From the cell containing the given text, extract its center point as [x, y] coordinate. 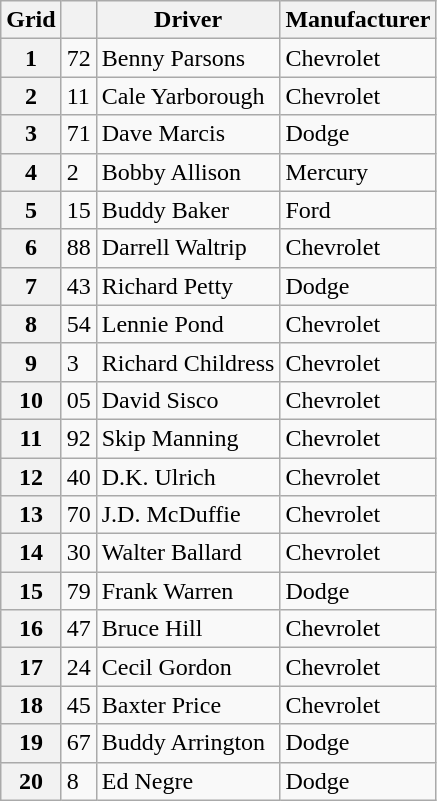
12 [31, 477]
Darrell Waltrip [188, 248]
16 [31, 629]
88 [78, 248]
24 [78, 667]
67 [78, 743]
D.K. Ulrich [188, 477]
Driver [188, 20]
20 [31, 781]
7 [31, 286]
Skip Manning [188, 438]
18 [31, 705]
David Sisco [188, 400]
Frank Warren [188, 591]
Bobby Allison [188, 172]
Buddy Baker [188, 210]
5 [31, 210]
1 [31, 58]
Bruce Hill [188, 629]
4 [31, 172]
47 [78, 629]
79 [78, 591]
17 [31, 667]
6 [31, 248]
Lennie Pond [188, 324]
Mercury [358, 172]
J.D. McDuffie [188, 515]
Baxter Price [188, 705]
14 [31, 553]
Cale Yarborough [188, 96]
54 [78, 324]
Walter Ballard [188, 553]
10 [31, 400]
Ford [358, 210]
71 [78, 134]
9 [31, 362]
Manufacturer [358, 20]
72 [78, 58]
Benny Parsons [188, 58]
19 [31, 743]
Richard Petty [188, 286]
Ed Negre [188, 781]
Cecil Gordon [188, 667]
Buddy Arrington [188, 743]
05 [78, 400]
92 [78, 438]
45 [78, 705]
Richard Childress [188, 362]
40 [78, 477]
70 [78, 515]
43 [78, 286]
13 [31, 515]
Grid [31, 20]
Dave Marcis [188, 134]
30 [78, 553]
